Extract the [X, Y] coordinate from the center of the cell holding the provided text.  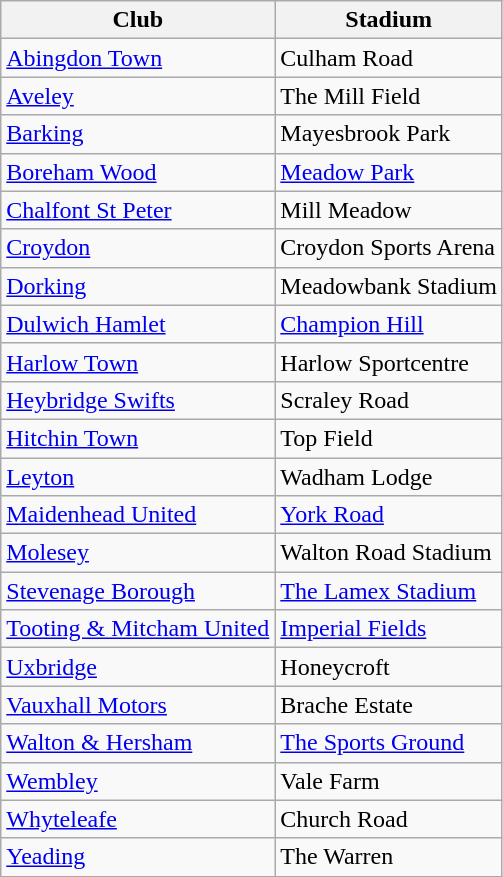
Uxbridge [138, 667]
Wembley [138, 781]
Culham Road [389, 58]
Meadow Park [389, 172]
Mayesbrook Park [389, 134]
Champion Hill [389, 324]
Dulwich Hamlet [138, 324]
The Warren [389, 857]
Harlow Sportcentre [389, 362]
Barking [138, 134]
Maidenhead United [138, 515]
Imperial Fields [389, 629]
Brache Estate [389, 705]
Heybridge Swifts [138, 400]
Club [138, 20]
Croydon [138, 248]
Abingdon Town [138, 58]
Molesey [138, 553]
Hitchin Town [138, 438]
Dorking [138, 286]
Mill Meadow [389, 210]
Church Road [389, 819]
The Lamex Stadium [389, 591]
Vauxhall Motors [138, 705]
Leyton [138, 477]
Tooting & Mitcham United [138, 629]
Honeycroft [389, 667]
Stevenage Borough [138, 591]
Walton & Hersham [138, 743]
Croydon Sports Arena [389, 248]
Top Field [389, 438]
Whyteleafe [138, 819]
Stadium [389, 20]
Wadham Lodge [389, 477]
York Road [389, 515]
Scraley Road [389, 400]
Boreham Wood [138, 172]
The Mill Field [389, 96]
Harlow Town [138, 362]
Vale Farm [389, 781]
The Sports Ground [389, 743]
Aveley [138, 96]
Meadowbank Stadium [389, 286]
Yeading [138, 857]
Chalfont St Peter [138, 210]
Walton Road Stadium [389, 553]
